Scan for the cell matching the given text and deliver its [x, y] coordinate at center. 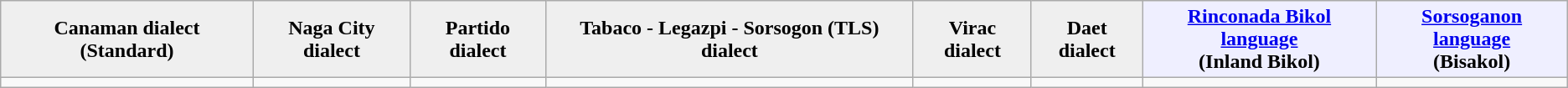
Daet dialect [1087, 39]
Sorsoganon language (Bisakol) [1472, 39]
Rinconada Bikol language (Inland Bikol) [1260, 39]
Canaman dialect (Standard) [127, 39]
Partido dialect [478, 39]
Naga City dialect [332, 39]
Virac dialect [972, 39]
Tabaco - Legazpi - Sorsogon (TLS) dialect [729, 39]
